For the text-containing cell, return its midpoint in [X, Y] coordinate format. 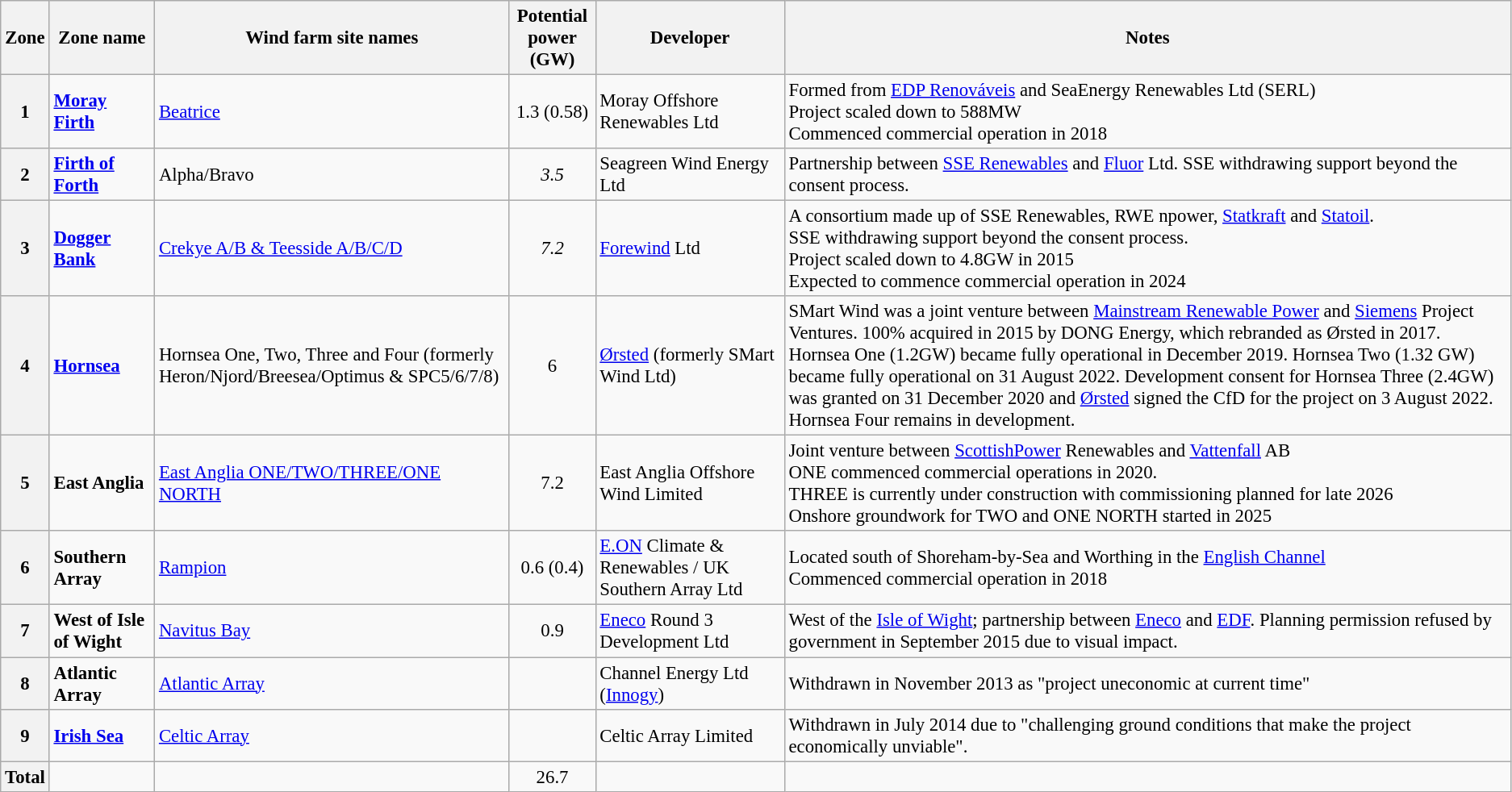
Celtic Array Limited [690, 736]
Southern Array [102, 568]
Navitus Bay [332, 631]
Withdrawn in November 2013 as "project uneconomic at current time" [1147, 684]
1.3 (0.58) [552, 112]
Moray Offshore Renewables Ltd [690, 112]
Wind farm site names [332, 38]
West of the Isle of Wight; partnership between Eneco and EDF. Planning permission refused by government in September 2015 due to visual impact. [1147, 631]
0.9 [552, 631]
Hornsea [102, 366]
7 [25, 631]
East Anglia ONE/TWO/THREE/ONE NORTH [332, 484]
E.ON Climate & Renewables / UK Southern Array Ltd [690, 568]
East Anglia Offshore Wind Limited [690, 484]
4 [25, 366]
Zone [25, 38]
Formed from EDP Renováveis and SeaEnergy Renewables Ltd (SERL)Project scaled down to 588MWCommenced commercial operation in 2018 [1147, 112]
Hornsea One, Two, Three and Four (formerly Heron/Njord/Breesea/Optimus & SPC5/6/7/8) [332, 366]
Beatrice [332, 112]
Crekye A/B & Teesside A/B/C/D [332, 248]
Zone name [102, 38]
Irish Sea [102, 736]
Alpha/Bravo [332, 174]
9 [25, 736]
East Anglia [102, 484]
Firth of Forth [102, 174]
Withdrawn in July 2014 due to "challenging ground conditions that make the project economically unviable". [1147, 736]
Forewind Ltd [690, 248]
Partnership between SSE Renewables and Fluor Ltd. SSE withdrawing support beyond the consent process. [1147, 174]
5 [25, 484]
Potentialpower (GW) [552, 38]
Ørsted (formerly SMart Wind Ltd) [690, 366]
Rampion [332, 568]
1 [25, 112]
Eneco Round 3 Development Ltd [690, 631]
Seagreen Wind Energy Ltd [690, 174]
26.7 [552, 777]
Total [25, 777]
0.6 (0.4) [552, 568]
Located south of Shoreham-by-Sea and Worthing in the English ChannelCommenced commercial operation in 2018 [1147, 568]
Moray Firth [102, 112]
8 [25, 684]
Celtic Array [332, 736]
Dogger Bank [102, 248]
3 [25, 248]
3.5 [552, 174]
Channel Energy Ltd (Innogy) [690, 684]
2 [25, 174]
Developer [690, 38]
West of Isle of Wight [102, 631]
Notes [1147, 38]
